Scan for the cell matching the given text and deliver its [X, Y] coordinate at center. 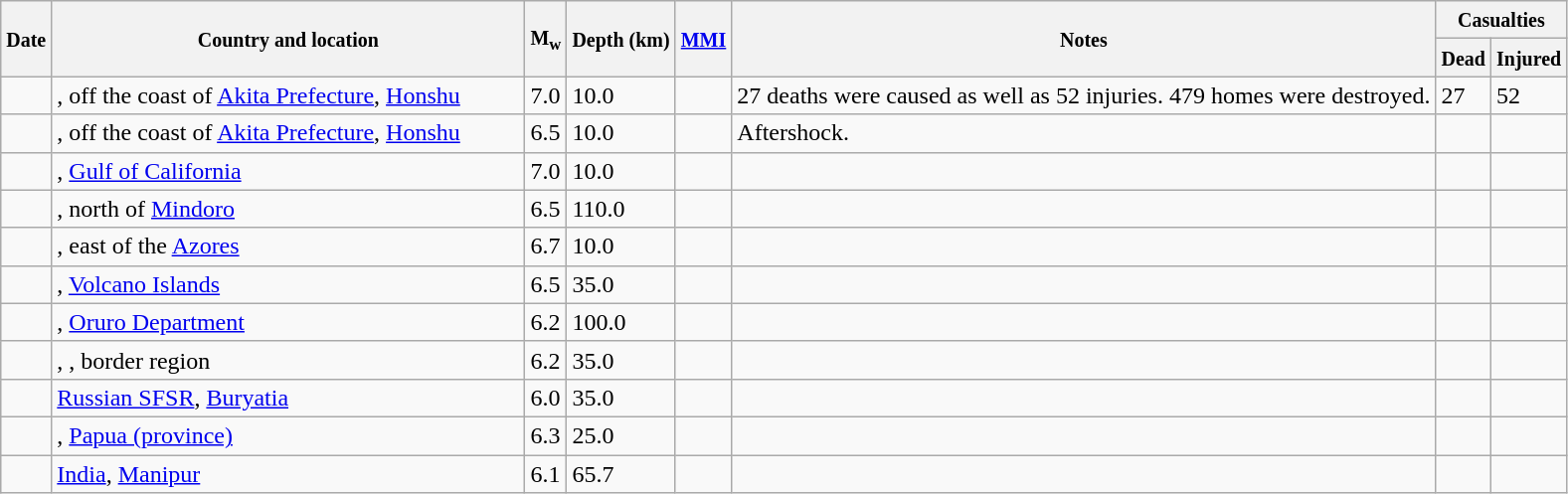
6.0 [546, 398]
6.7 [546, 247]
25.0 [620, 435]
, , border region [288, 360]
6.1 [546, 474]
Notes [1084, 39]
Depth (km) [620, 39]
27 deaths were caused as well as 52 injuries. 479 homes were destroyed. [1084, 95]
Casualties [1501, 20]
, Oruro Department [288, 322]
110.0 [620, 209]
6.3 [546, 435]
, north of Mindoro [288, 209]
, Papua (province) [288, 435]
27 [1464, 95]
, Gulf of California [288, 171]
52 [1529, 95]
India, Manipur [288, 474]
Aftershock. [1084, 133]
Injured [1529, 58]
Dead [1464, 58]
100.0 [620, 322]
, east of the Azores [288, 247]
, Volcano Islands [288, 284]
MMI [704, 39]
65.7 [620, 474]
Russian SFSR, Buryatia [288, 398]
Date [26, 39]
Country and location [288, 39]
Mw [546, 39]
